Capture the cell that displays the provided text and extract its [X, Y] central coordinate. 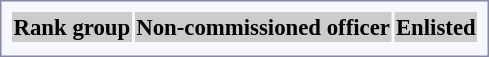
Rank group [72, 27]
Non-commissioned officer [264, 27]
Enlisted [436, 27]
